Return the (x, y) coordinate for the center point of the cell that contains the specified text.  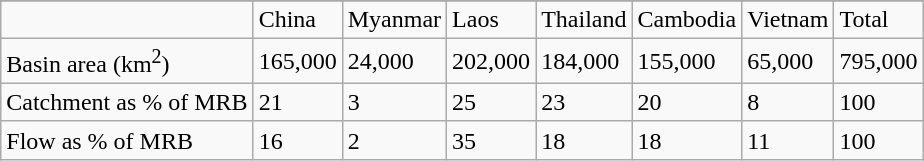
21 (298, 102)
16 (298, 140)
795,000 (878, 62)
Catchment as % of MRB (127, 102)
25 (492, 102)
155,000 (687, 62)
2 (394, 140)
20 (687, 102)
Vietnam (788, 20)
Basin area (km2) (127, 62)
65,000 (788, 62)
Myanmar (394, 20)
165,000 (298, 62)
184,000 (584, 62)
8 (788, 102)
China (298, 20)
Laos (492, 20)
202,000 (492, 62)
Thailand (584, 20)
11 (788, 140)
35 (492, 140)
3 (394, 102)
Cambodia (687, 20)
Total (878, 20)
23 (584, 102)
Flow as % of MRB (127, 140)
24,000 (394, 62)
